From the cell containing the given text, extract its center point as [X, Y] coordinate. 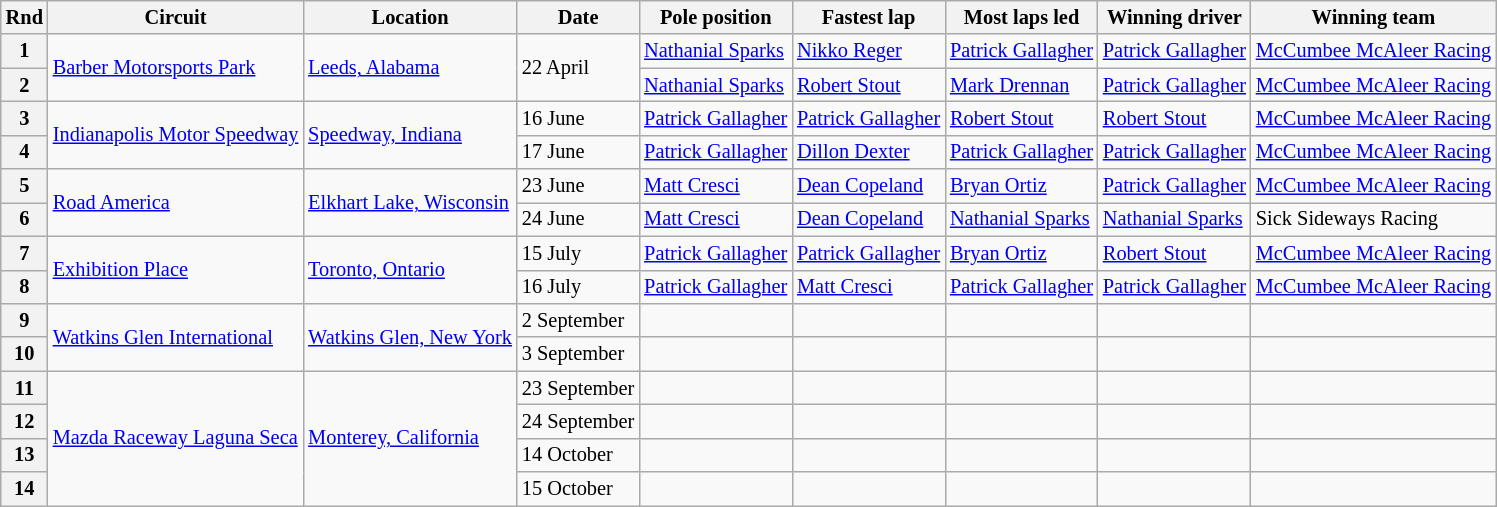
3 [24, 118]
Watkins Glen, New York [410, 336]
4 [24, 152]
5 [24, 186]
3 September [578, 354]
Watkins Glen International [176, 336]
Location [410, 17]
Dillon Dexter [868, 152]
1 [24, 51]
Nikko Reger [868, 51]
17 June [578, 152]
14 [24, 489]
2 [24, 85]
12 [24, 421]
13 [24, 455]
11 [24, 388]
Pole position [716, 17]
Monterey, California [410, 438]
Fastest lap [868, 17]
10 [24, 354]
24 September [578, 421]
7 [24, 253]
Indianapolis Motor Speedway [176, 134]
6 [24, 219]
23 September [578, 388]
8 [24, 287]
Exhibition Place [176, 270]
Speedway, Indiana [410, 134]
Date [578, 17]
14 October [578, 455]
Circuit [176, 17]
16 July [578, 287]
22 April [578, 68]
Elkhart Lake, Wisconsin [410, 202]
16 June [578, 118]
Rnd [24, 17]
Leeds, Alabama [410, 68]
Barber Motorsports Park [176, 68]
Winning driver [1174, 17]
Mazda Raceway Laguna Seca [176, 438]
15 October [578, 489]
9 [24, 320]
Road America [176, 202]
23 June [578, 186]
Toronto, Ontario [410, 270]
Most laps led [1022, 17]
Mark Drennan [1022, 85]
Winning team [1374, 17]
Sick Sideways Racing [1374, 219]
2 September [578, 320]
24 June [578, 219]
15 July [578, 253]
